Provide the (X, Y) coordinate of the cell's center where the given text is located.  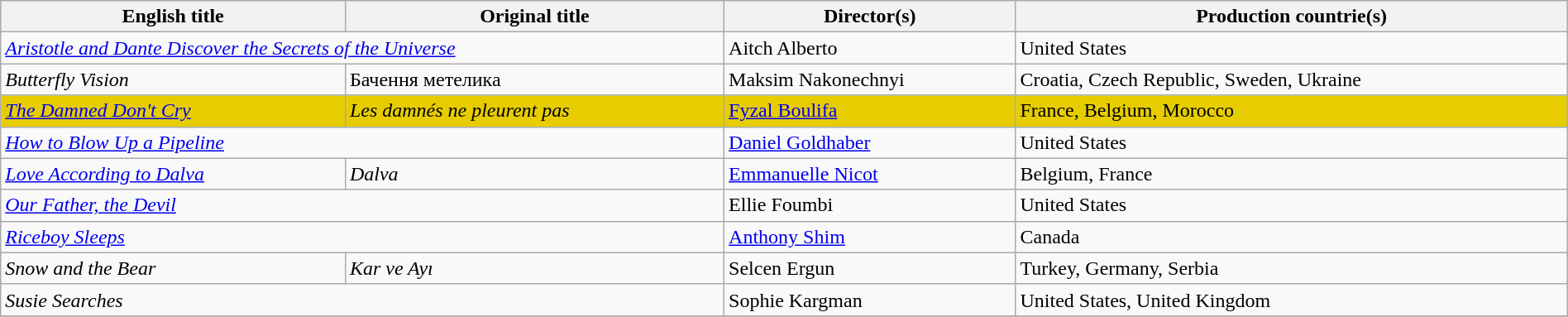
Бачення метелика (534, 79)
Turkey, Germany, Serbia (1292, 268)
Kar ve Ayı (534, 268)
United States, United Kingdom (1292, 300)
Aitch Alberto (870, 48)
Snow and the Bear (174, 268)
Belgium, France (1292, 174)
Anthony Shim (870, 237)
Fyzal Boulifa (870, 111)
Canada (1292, 237)
Riceboy Sleeps (362, 237)
Maksim Nakonechnyi (870, 79)
Selcen Ergun (870, 268)
Our Father, the Devil (362, 205)
How to Blow Up a Pipeline (362, 142)
Director(s) (870, 17)
Original title (534, 17)
Ellie Foumbi (870, 205)
Susie Searches (362, 300)
Butterfly Vision (174, 79)
Love According to Dalva (174, 174)
Production countrie(s) (1292, 17)
Les damnés ne pleurent pas (534, 111)
Daniel Goldhaber (870, 142)
Aristotle and Dante Discover the Secrets of the Universe (362, 48)
France, Belgium, Morocco (1292, 111)
Emmanuelle Nicot (870, 174)
English title (174, 17)
Dalva (534, 174)
The Damned Don't Cry (174, 111)
Sophie Kargman (870, 300)
Croatia, Czech Republic, Sweden, Ukraine (1292, 79)
